Extract the [X, Y] coordinate from the center of the cell holding the provided text.  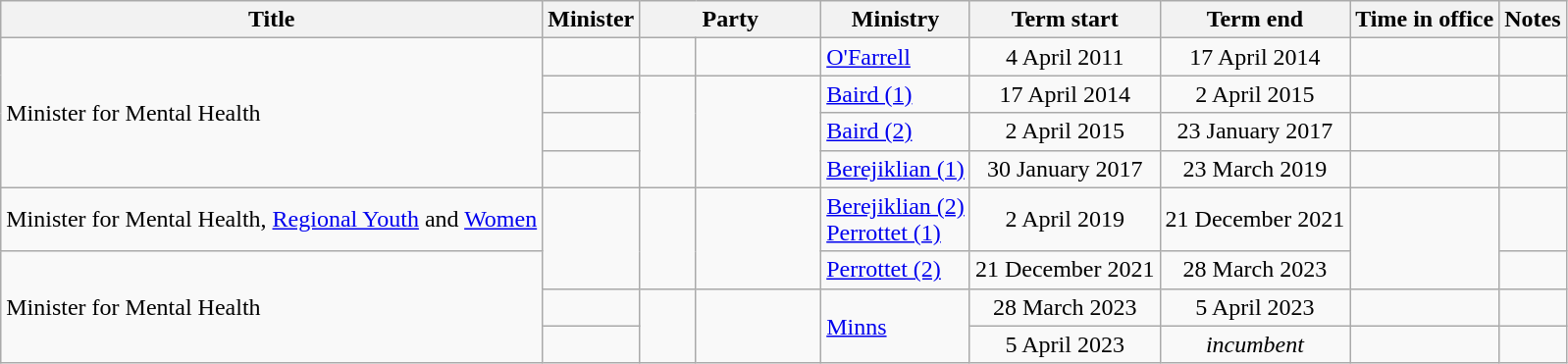
Perrottet (2) [896, 270]
23 January 2017 [1255, 131]
Baird (2) [896, 131]
Berejiklian (1) [896, 169]
Party [730, 20]
Minister for Mental Health, Regional Youth and Women [272, 220]
Title [272, 20]
Term end [1255, 20]
4 April 2011 [1065, 57]
30 January 2017 [1065, 169]
Berejiklian (2)Perrottet (1) [896, 220]
O'Farrell [896, 57]
Time in office [1425, 20]
Minister [591, 20]
Minns [896, 326]
2 April 2019 [1065, 220]
Ministry [896, 20]
Notes [1533, 20]
Baird (1) [896, 94]
incumbent [1255, 344]
Term start [1065, 20]
23 March 2019 [1255, 169]
